Locate the cell with the specified text and output its [X, Y] center coordinate. 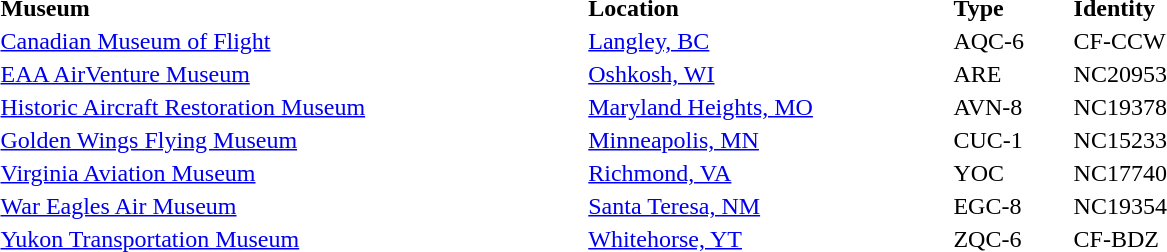
Santa Teresa, NM [768, 206]
YOC [1010, 173]
Maryland Heights, MO [768, 107]
EGC-8 [1010, 206]
Oshkosh, WI [768, 74]
Richmond, VA [768, 173]
Langley, BC [768, 41]
AQC-6 [1010, 41]
ARE [1010, 74]
CUC-1 [1010, 140]
AVN-8 [1010, 107]
Minneapolis, MN [768, 140]
